Search for the cell housing the specified text and yield its [x, y] center coordinate. 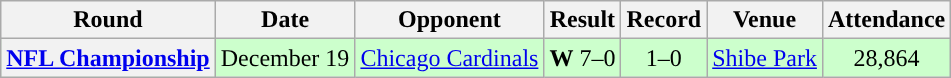
December 19 [285, 58]
1–0 [664, 58]
Venue [765, 20]
Attendance [886, 20]
Opponent [450, 20]
28,864 [886, 58]
Shibe Park [765, 58]
Result [582, 20]
W 7–0 [582, 58]
NFL Championship [108, 58]
Round [108, 20]
Record [664, 20]
Date [285, 20]
Chicago Cardinals [450, 58]
